Locate the cell with the specified text and output its (x, y) center coordinate. 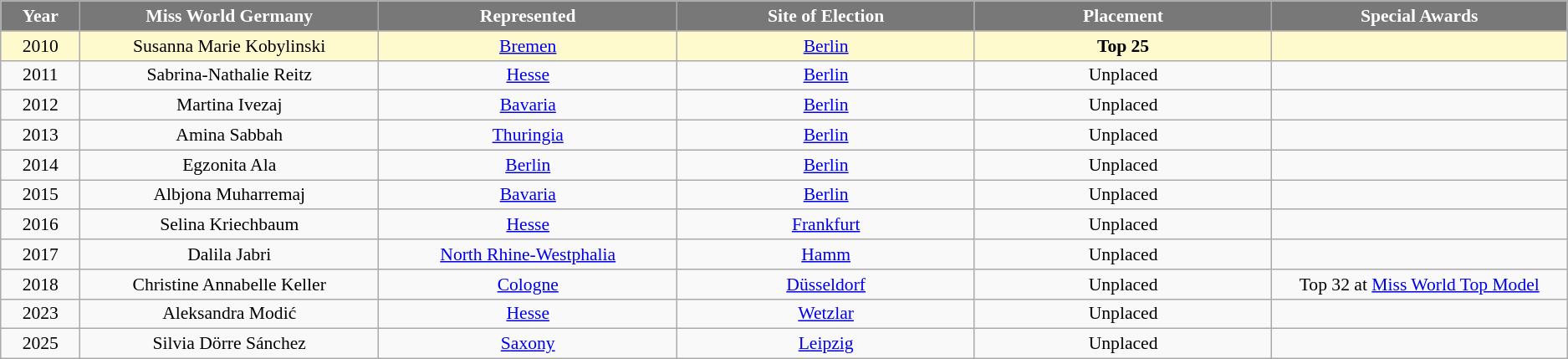
Albjona Muharremaj (229, 195)
Christine Annabelle Keller (229, 285)
Frankfurt (826, 225)
Sabrina-Nathalie Reitz (229, 75)
2010 (40, 46)
2011 (40, 75)
Placement (1122, 16)
2025 (40, 344)
Special Awards (1420, 16)
2013 (40, 136)
2023 (40, 314)
Represented (529, 16)
Top 32 at Miss World Top Model (1420, 285)
2014 (40, 165)
Miss World Germany (229, 16)
Düsseldorf (826, 285)
Leipzig (826, 344)
Dalila Jabri (229, 254)
Martina Ivezaj (229, 105)
Susanna Marie Kobylinski (229, 46)
Hamm (826, 254)
Silvia Dörre Sánchez (229, 344)
Bremen (529, 46)
Cologne (529, 285)
Saxony (529, 344)
Aleksandra Modić (229, 314)
Wetzlar (826, 314)
2016 (40, 225)
2015 (40, 195)
Egzonita Ala (229, 165)
2017 (40, 254)
Amina Sabbah (229, 136)
Site of Election (826, 16)
Thuringia (529, 136)
2018 (40, 285)
North Rhine-Westphalia (529, 254)
Selina Kriechbaum (229, 225)
Year (40, 16)
2012 (40, 105)
Top 25 (1122, 46)
